Locate the cell with the specified text and output its (x, y) center coordinate. 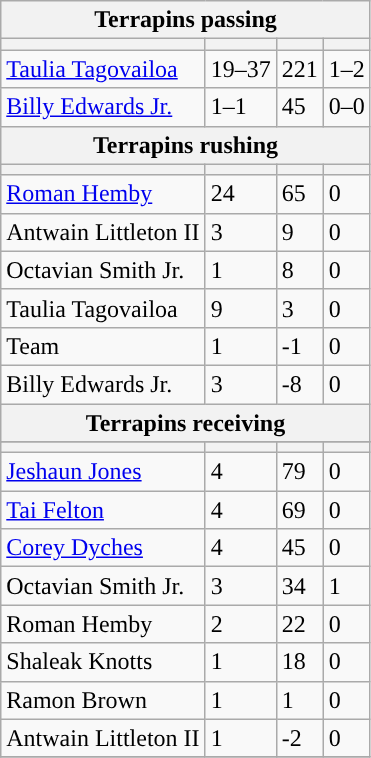
Terrapins passing (186, 20)
1–1 (240, 107)
-2 (300, 738)
65 (300, 194)
34 (300, 586)
Terrapins receiving (186, 423)
18 (300, 662)
22 (300, 624)
Ramon Brown (103, 700)
-1 (300, 346)
-8 (300, 384)
Tai Felton (103, 510)
Jeshaun Jones (103, 472)
8 (300, 270)
Terrapins rushing (186, 145)
24 (240, 194)
19–37 (240, 69)
69 (300, 510)
0–0 (346, 107)
79 (300, 472)
Corey Dyches (103, 548)
2 (240, 624)
1–2 (346, 69)
221 (300, 69)
Shaleak Knotts (103, 662)
Team (103, 346)
